Provide the (X, Y) coordinate of the cell's center where the given text is located.  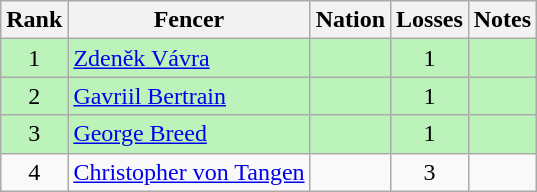
Christopher von Tangen (189, 172)
George Breed (189, 134)
Nation (350, 20)
Gavriil Bertrain (189, 96)
Notes (502, 20)
Zdeněk Vávra (189, 58)
2 (34, 96)
Losses (430, 20)
Fencer (189, 20)
4 (34, 172)
Rank (34, 20)
